Extract the [X, Y] coordinate from the center of the cell holding the provided text.  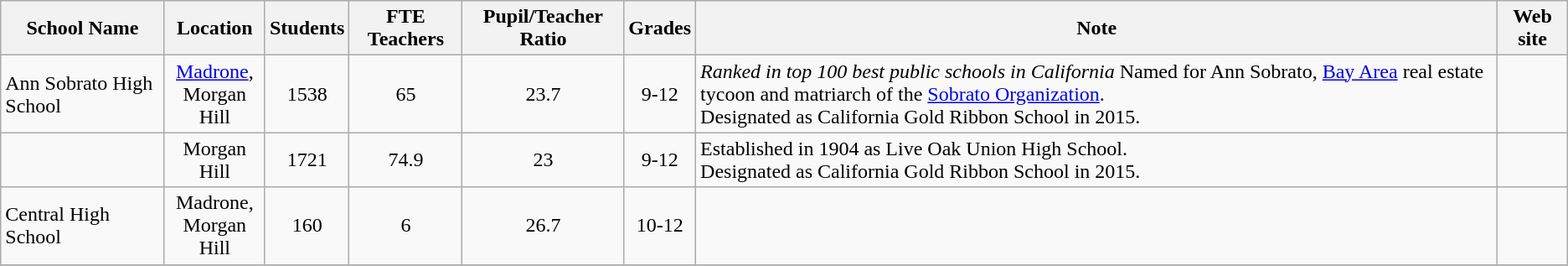
23.7 [543, 94]
Established in 1904 as Live Oak Union High School.Designated as California Gold Ribbon School in 2015. [1097, 159]
1538 [307, 94]
Students [307, 29]
10-12 [660, 226]
65 [405, 94]
74.9 [405, 159]
Ann Sobrato High School [82, 94]
26.7 [543, 226]
FTE Teachers [405, 29]
Central High School [82, 226]
Note [1097, 29]
Morgan Hill [214, 159]
160 [307, 226]
23 [543, 159]
Grades [660, 29]
6 [405, 226]
1721 [307, 159]
Pupil/Teacher Ratio [543, 29]
Location [214, 29]
School Name [82, 29]
Web site [1533, 29]
